Capture the cell that displays the provided text and extract its [X, Y] central coordinate. 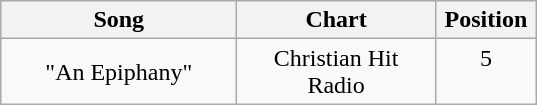
Chart [336, 20]
5 [486, 72]
"An Epiphany" [119, 72]
Position [486, 20]
Christian Hit Radio [336, 72]
Song [119, 20]
